From the cell containing the given text, extract its center point as [X, Y] coordinate. 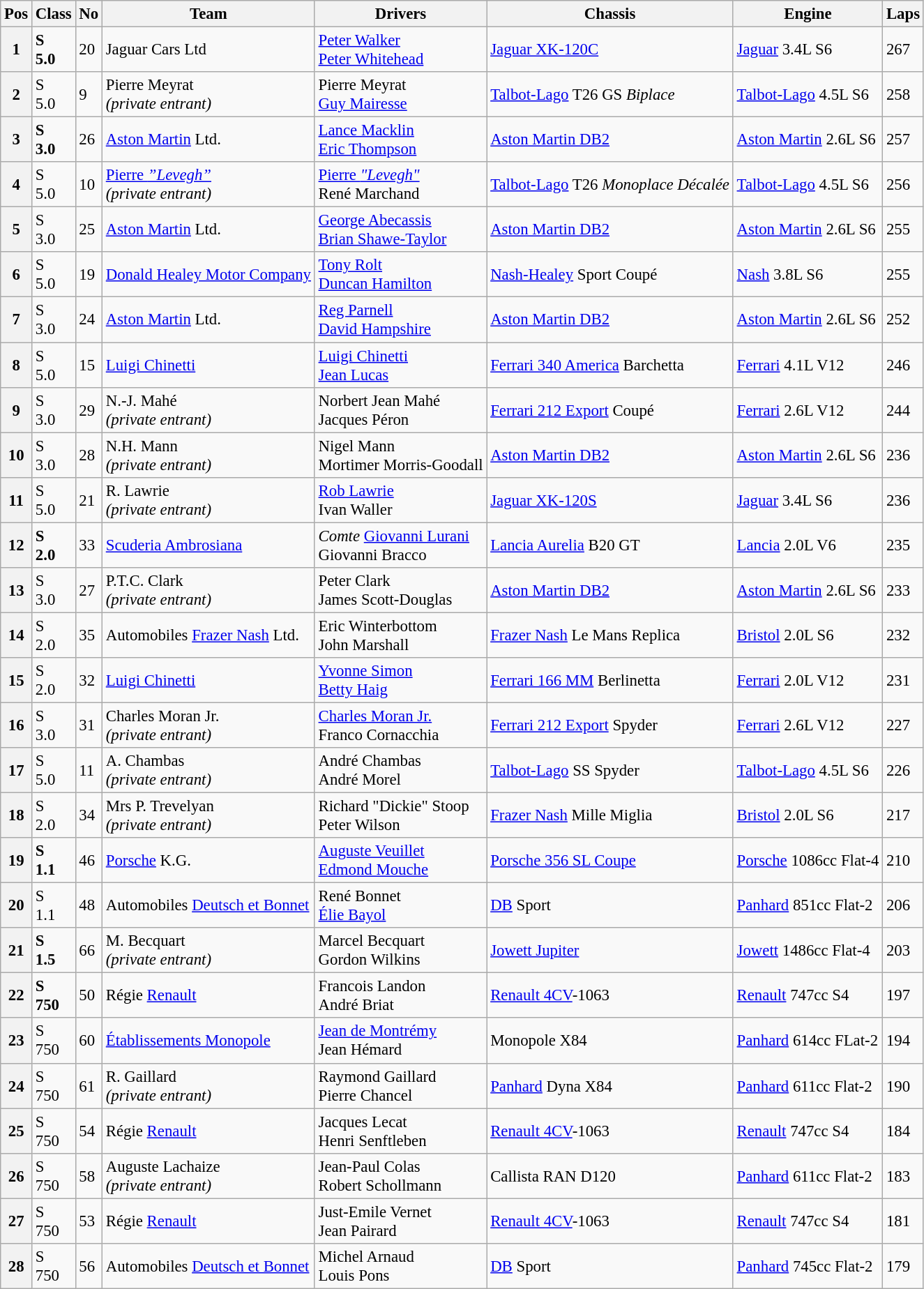
2 [17, 95]
181 [904, 1221]
Marcel Becquart Gordon Wilkins [400, 950]
14 [17, 635]
Talbot-Lago T26 Monoplace Décalée [609, 184]
Pierre Meyrat(private entrant) [208, 95]
Reg Parnell David Hampshire [400, 319]
235 [904, 545]
Eric Winterbottom John Marshall [400, 635]
Frazer Nash Le Mans Replica [609, 635]
Norbert Jean Mahé Jacques Péron [400, 410]
Monopole X84 [609, 1041]
252 [904, 319]
Porsche 1086cc Flat-4 [808, 861]
Laps [904, 14]
Pierre Meyrat Guy Mairesse [400, 95]
Pos [17, 14]
29 [89, 410]
197 [904, 996]
Team [208, 14]
Michel Arnaud Louis Pons [400, 1267]
Jean-Paul Colas Robert Schollmann [400, 1176]
R. Lawrie(private entrant) [208, 499]
Jowett 1486cc Flat-4 [808, 950]
N.-J. Mahé(private entrant) [208, 410]
6 [17, 275]
Automobiles Frazer Nash Ltd. [208, 635]
13 [17, 590]
Auguste Veuillet Edmond Mouche [400, 861]
244 [904, 410]
53 [89, 1221]
Talbot-Lago SS Spyder [609, 770]
48 [89, 905]
Tony Rolt Duncan Hamilton [400, 275]
226 [904, 770]
Raymond Gaillard Pierre Chancel [400, 1085]
P.T.C. Clark(private entrant) [208, 590]
R. Gaillard(private entrant) [208, 1085]
31 [89, 725]
12 [17, 545]
233 [904, 590]
Ferrari 212 Export Spyder [609, 725]
23 [17, 1041]
Charles Moran Jr. (private entrant) [208, 725]
46 [89, 861]
N.H. Mann(private entrant) [208, 455]
58 [89, 1176]
Jaguar Cars Ltd [208, 50]
33 [89, 545]
Ferrari 4.1L V12 [808, 365]
22 [17, 996]
Jacques Lecat Henri Senftleben [400, 1131]
227 [904, 725]
7 [17, 319]
17 [17, 770]
Frazer Nash Mille Miglia [609, 816]
1 [17, 50]
Jaguar XK-120S [609, 499]
Class [54, 14]
Jaguar XK-120C [609, 50]
Comte Giovanni Lurani Giovanni Bracco [400, 545]
Panhard 745cc Flat-2 [808, 1267]
66 [89, 950]
Mrs P. Trevelyan(private entrant) [208, 816]
60 [89, 1041]
Ferrari 2.0L V12 [808, 681]
5 [17, 230]
194 [904, 1041]
32 [89, 681]
Ferrari 340 America Barchetta [609, 365]
232 [904, 635]
Just-Emile Vernet Jean Pairard [400, 1221]
Charles Moran Jr. Franco Cornacchia [400, 725]
3 [17, 140]
Auguste Lachaize(private entrant) [208, 1176]
Nash-Healey Sport Coupé [609, 275]
210 [904, 861]
54 [89, 1131]
Engine [808, 14]
8 [17, 365]
Jean de Montrémy Jean Hémard [400, 1041]
Luigi Chinetti Jean Lucas [400, 365]
258 [904, 95]
Scuderia Ambrosiana [208, 545]
Pierre ”Levegh” (private entrant) [208, 184]
Ferrari 212 Export Coupé [609, 410]
Nigel Mann Mortimer Morris-Goodall [400, 455]
A. Chambas(private entrant) [208, 770]
René Bonnet Élie Bayol [400, 905]
217 [904, 816]
206 [904, 905]
Lance Macklin Eric Thompson [400, 140]
34 [89, 816]
Lancia Aurelia B20 GT [609, 545]
Yvonne Simon Betty Haig [400, 681]
Jowett Jupiter [609, 950]
4 [17, 184]
Callista RAN D120 [609, 1176]
184 [904, 1131]
190 [904, 1085]
George Abecassis Brian Shawe-Taylor [400, 230]
Drivers [400, 14]
Rob Lawrie Ivan Waller [400, 499]
256 [904, 184]
56 [89, 1267]
M. Becquart(private entrant) [208, 950]
Talbot-Lago T26 GS Biplace [609, 95]
35 [89, 635]
Porsche 356 SL Coupe [609, 861]
Établissements Monopole [208, 1041]
50 [89, 996]
Lancia 2.0L V6 [808, 545]
203 [904, 950]
S1.5 [54, 950]
Porsche K.G. [208, 861]
Francois Landon André Briat [400, 996]
179 [904, 1267]
267 [904, 50]
257 [904, 140]
246 [904, 365]
Panhard 614cc FLat-2 [808, 1041]
Pierre "Levegh" René Marchand [400, 184]
16 [17, 725]
Donald Healey Motor Company [208, 275]
Ferrari 166 MM Berlinetta [609, 681]
Panhard Dyna X84 [609, 1085]
Nash 3.8L S6 [808, 275]
231 [904, 681]
Chassis [609, 14]
Peter Clark James Scott-Douglas [400, 590]
18 [17, 816]
No [89, 14]
61 [89, 1085]
Peter Walker Peter Whitehead [400, 50]
Panhard 851cc Flat-2 [808, 905]
Richard "Dickie" Stoop Peter Wilson [400, 816]
André Chambas André Morel [400, 770]
183 [904, 1176]
